Return the (x, y) coordinate for the center point of the cell that contains the specified text.  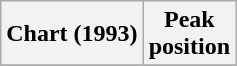
Chart (1993) (72, 34)
Peakposition (189, 34)
